From the cell containing the given text, extract its center point as (X, Y) coordinate. 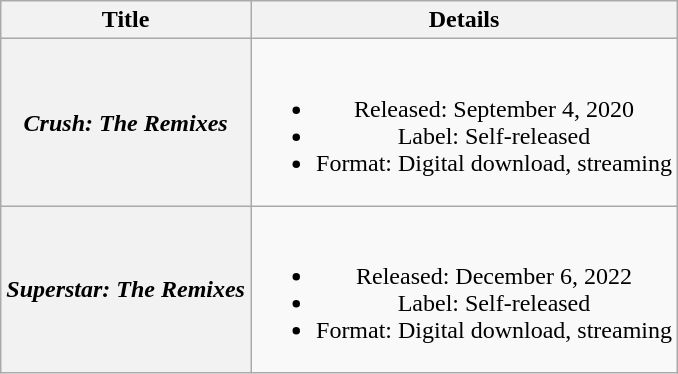
Crush: The Remixes (126, 122)
Details (464, 20)
Superstar: The Remixes (126, 290)
Title (126, 20)
Released: December 6, 2022Label: Self-releasedFormat: Digital download, streaming (464, 290)
Released: September 4, 2020Label: Self-releasedFormat: Digital download, streaming (464, 122)
